For the text-containing cell, return its midpoint in [X, Y] coordinate format. 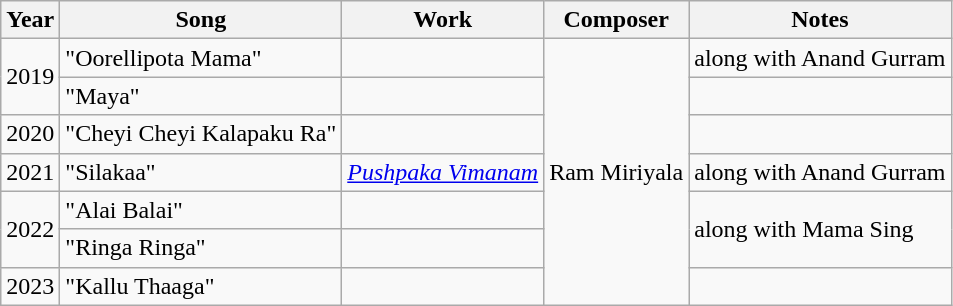
2020 [30, 134]
Year [30, 20]
Composer [616, 20]
"Alai Balai" [201, 210]
Ram Miriyala [616, 172]
"Cheyi Cheyi Kalapaku Ra" [201, 134]
2019 [30, 77]
Pushpaka Vimanam [443, 172]
Work [443, 20]
Song [201, 20]
Notes [820, 20]
"Kallu Thaaga" [201, 286]
2023 [30, 286]
"Maya" [201, 96]
"Silakaa" [201, 172]
"Oorellipota Mama" [201, 58]
2021 [30, 172]
"Ringa Ringa" [201, 248]
along with Mama Sing [820, 229]
2022 [30, 229]
